Provide the (X, Y) coordinate of the cell's center where the given text is located.  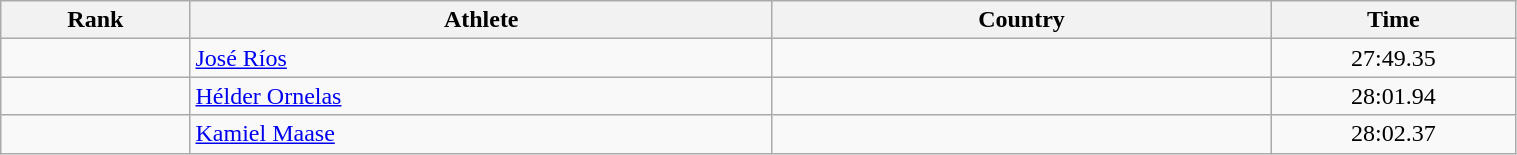
Hélder Ornelas (481, 96)
Time (1394, 20)
Kamiel Maase (481, 134)
27:49.35 (1394, 58)
28:02.37 (1394, 134)
Rank (96, 20)
José Ríos (481, 58)
Country (1021, 20)
Athlete (481, 20)
28:01.94 (1394, 96)
